Return the (X, Y) coordinate for the center point of the cell that contains the specified text.  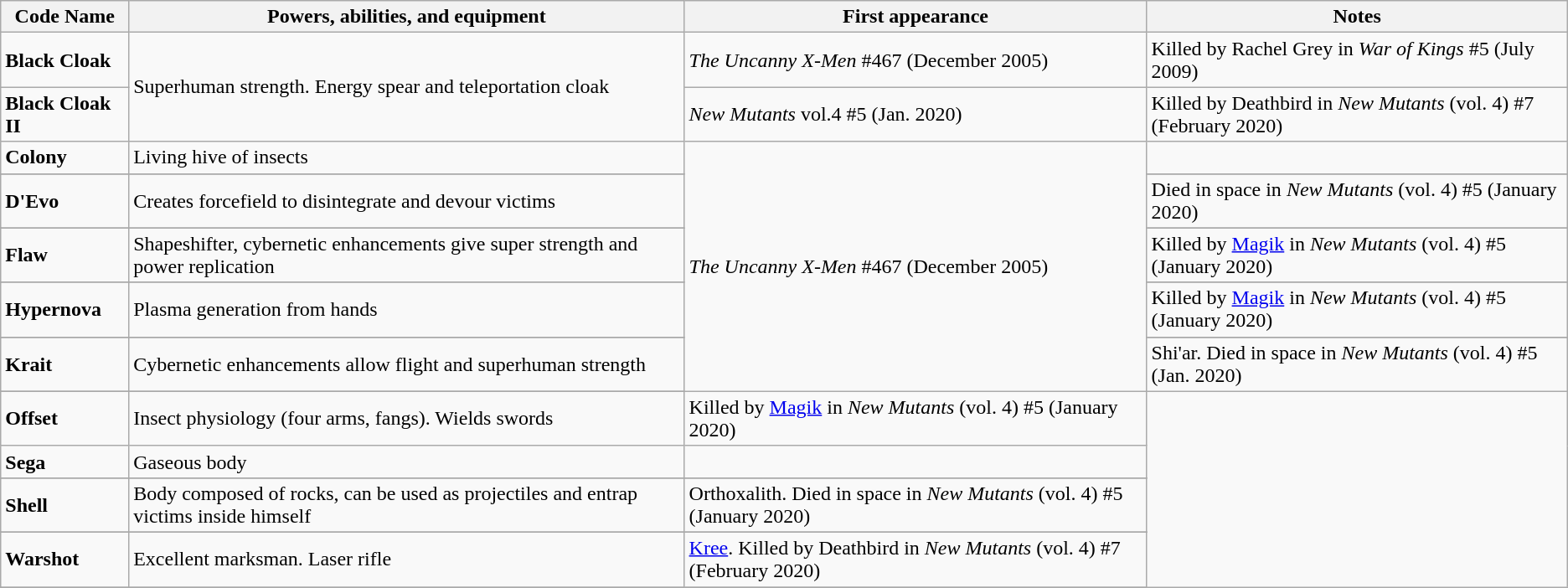
Died in space in New Mutants (vol. 4) #5 (January 2020) (1357, 201)
New Mutants vol.4 #5 (Jan. 2020) (916, 114)
Excellent marksman. Laser rifle (407, 560)
Kree. Killed by Deathbird in New Mutants (vol. 4) #7 (February 2020) (916, 560)
Colony (65, 157)
Superhuman strength. Energy spear and teleportation cloak (407, 87)
Orthoxalith. Died in space in New Mutants (vol. 4) #5 (January 2020) (916, 504)
Krait (65, 364)
Notes (1357, 17)
Creates forcefield to disintegrate and devour victims (407, 201)
Shapeshifter, cybernetic enhancements give super strength and power replication (407, 255)
First appearance (916, 17)
Hypernova (65, 310)
Plasma generation from hands (407, 310)
Black Cloak II (65, 114)
Powers, abilities, and equipment (407, 17)
Killed by Deathbird in New Mutants (vol. 4) #7 (February 2020) (1357, 114)
Flaw (65, 255)
Shi'ar. Died in space in New Mutants (vol. 4) #5 (Jan. 2020) (1357, 364)
D'Evo (65, 201)
Shell (65, 504)
Code Name (65, 17)
Insect physiology (four arms, fangs). Wields swords (407, 419)
Killed by Rachel Grey in War of Kings #5 (July 2009) (1357, 60)
Warshot (65, 560)
Offset (65, 419)
Sega (65, 462)
Living hive of insects (407, 157)
Gaseous body (407, 462)
Body composed of rocks, can be used as projectiles and entrap victims inside himself (407, 504)
Cybernetic enhancements allow flight and superhuman strength (407, 364)
Black Cloak (65, 60)
